Identify which cell holds the provided text, then report its (x, y) central coordinate. 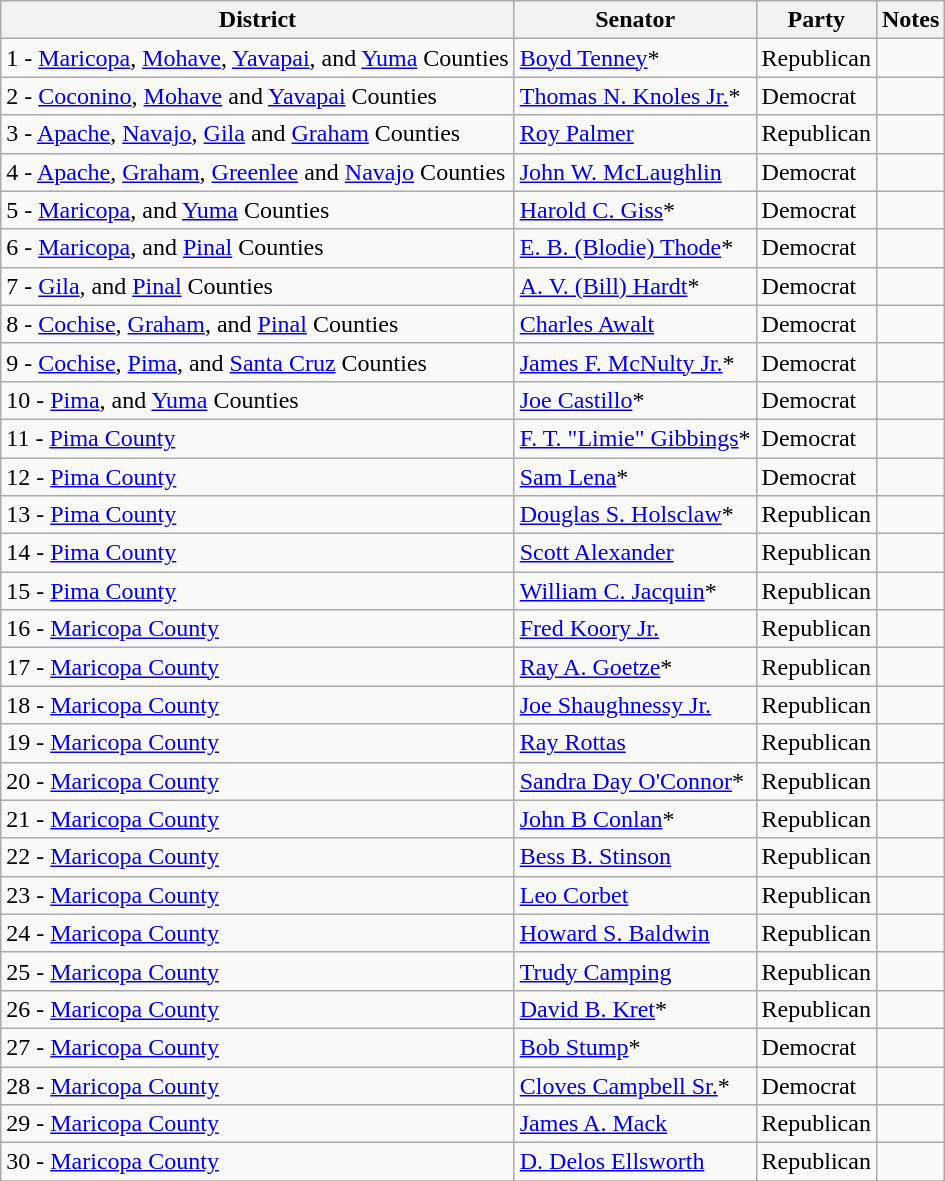
David B. Kret* (635, 1009)
4 - Apache, Graham, Greenlee and Navajo Counties (258, 172)
Sandra Day O'Connor* (635, 781)
Howard S. Baldwin (635, 933)
Leo Corbet (635, 895)
15 - Pima County (258, 591)
Bob Stump* (635, 1047)
Ray A. Goetze* (635, 667)
Party (816, 20)
F. T. "Limie" Gibbings* (635, 438)
17 - Maricopa County (258, 667)
25 - Maricopa County (258, 971)
24 - Maricopa County (258, 933)
James A. Mack (635, 1124)
22 - Maricopa County (258, 857)
Ray Rottas (635, 743)
16 - Maricopa County (258, 629)
E. B. (Blodie) Thode* (635, 248)
7 - Gila, and Pinal Counties (258, 286)
8 - Cochise, Graham, and Pinal Counties (258, 324)
2 - Coconino, Mohave and Yavapai Counties (258, 96)
James F. McNulty Jr.* (635, 362)
10 - Pima, and Yuma Counties (258, 400)
Douglas S. Holsclaw* (635, 515)
1 - Maricopa, Mohave, Yavapai, and Yuma Counties (258, 58)
Notes (910, 20)
14 - Pima County (258, 553)
William C. Jacquin* (635, 591)
A. V. (Bill) Hardt* (635, 286)
John B Conlan* (635, 819)
5 - Maricopa, and Yuma Counties (258, 210)
D. Delos Ellsworth (635, 1162)
3 - Apache, Navajo, Gila and Graham Counties (258, 134)
District (258, 20)
Senator (635, 20)
Fred Koory Jr. (635, 629)
Sam Lena* (635, 477)
Trudy Camping (635, 971)
Joe Shaughnessy Jr. (635, 705)
Harold C. Giss* (635, 210)
23 - Maricopa County (258, 895)
12 - Pima County (258, 477)
21 - Maricopa County (258, 819)
Thomas N. Knoles Jr.* (635, 96)
6 - Maricopa, and Pinal Counties (258, 248)
28 - Maricopa County (258, 1085)
Cloves Campbell Sr.* (635, 1085)
26 - Maricopa County (258, 1009)
Boyd Tenney* (635, 58)
9 - Cochise, Pima, and Santa Cruz Counties (258, 362)
27 - Maricopa County (258, 1047)
11 - Pima County (258, 438)
20 - Maricopa County (258, 781)
19 - Maricopa County (258, 743)
18 - Maricopa County (258, 705)
Scott Alexander (635, 553)
Bess B. Stinson (635, 857)
Joe Castillo* (635, 400)
30 - Maricopa County (258, 1162)
Charles Awalt (635, 324)
13 - Pima County (258, 515)
Roy Palmer (635, 134)
John W. McLaughlin (635, 172)
29 - Maricopa County (258, 1124)
